Detect which cell encompasses the target text, then output its [X, Y] center coordinate. 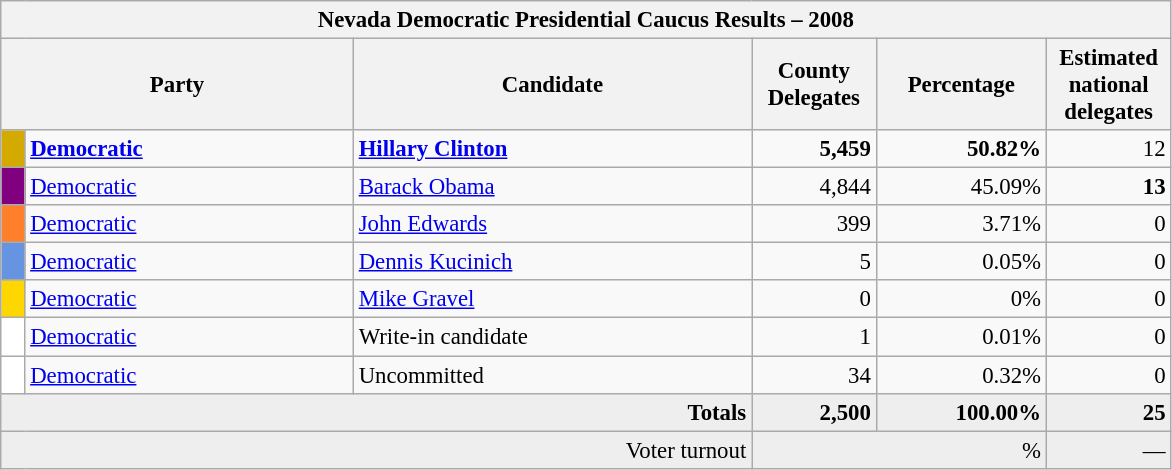
0.05% [961, 262]
50.82% [961, 149]
Uncommitted [552, 375]
% [900, 450]
County Delegates [814, 85]
Voter turnout [376, 450]
1 [814, 337]
Candidate [552, 85]
Estimated national delegates [1108, 85]
0.01% [961, 337]
13 [1108, 187]
Percentage [961, 85]
2,500 [814, 412]
0% [961, 299]
25 [1108, 412]
John Edwards [552, 224]
Mike Gravel [552, 299]
Barack Obama [552, 187]
Dennis Kucinich [552, 262]
12 [1108, 149]
3.71% [961, 224]
0.32% [961, 375]
Hillary Clinton [552, 149]
Totals [376, 412]
Write-in candidate [552, 337]
Nevada Democratic Presidential Caucus Results – 2008 [586, 20]
— [1108, 450]
399 [814, 224]
100.00% [961, 412]
5 [814, 262]
4,844 [814, 187]
Party [178, 85]
34 [814, 375]
45.09% [961, 187]
5,459 [814, 149]
